Provide the (x, y) coordinate of the cell's center where the given text is located.  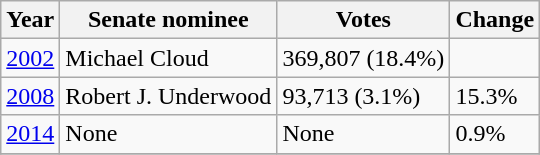
2002 (30, 58)
Change (495, 20)
Michael Cloud (168, 58)
Votes (364, 20)
15.3% (495, 96)
Senate nominee (168, 20)
93,713 (3.1%) (364, 96)
369,807 (18.4%) (364, 58)
0.9% (495, 134)
Robert J. Underwood (168, 96)
2008 (30, 96)
Year (30, 20)
2014 (30, 134)
